Scan for the cell matching the given text and deliver its (x, y) coordinate at center. 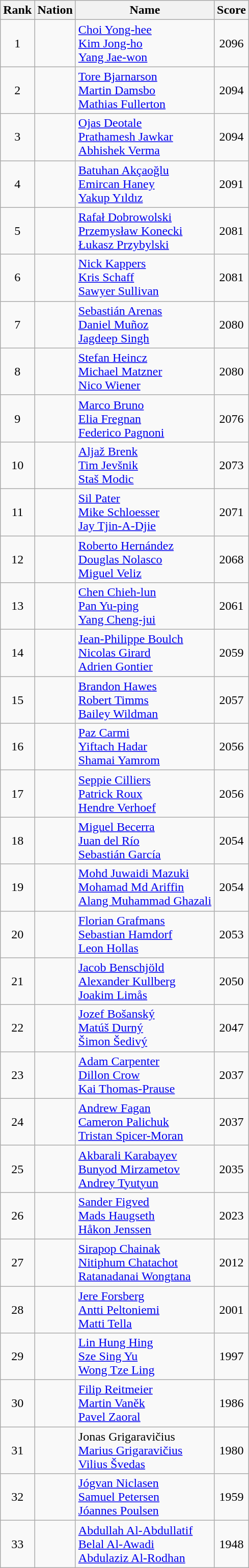
Andrew Fagan Cameron Palichuk Tristan Spicer-Moran (145, 1122)
25 (17, 1169)
21 (17, 981)
Jacob Benschjöld Alexander Kullberg Joakim Limås (145, 981)
23 (17, 1075)
Nick Kappers Kris Schaff Sawyer Sullivan (145, 278)
2096 (232, 43)
Filip Reitmeier Martin Vaněk Pavel Zaoral (145, 1403)
Sebastián Arenas Daniel Muñoz Jagdeep Singh (145, 325)
30 (17, 1403)
6 (17, 278)
Tore Bjarnarson Martin Damsbo Mathias Fullerton (145, 90)
Roberto Hernández Douglas Nolasco Miguel Veliz (145, 559)
Florian Grafmans Sebastian Hamdorf Leon Hollas (145, 934)
3 (17, 137)
2059 (232, 653)
11 (17, 512)
Jean-Philippe Boulch Nicolas Girard Adrien Gontier (145, 653)
1997 (232, 1357)
Aljaž Brenk Tim Jevšnik Staš Modic (145, 465)
Sander Figved Mads Haugseth Håkon Jenssen (145, 1215)
Choi Yong-hee Kim Jong-ho Yang Jae-won (145, 43)
20 (17, 934)
9 (17, 418)
Batuhan Akçaoğlu Emircan Haney Yakup Yıldız (145, 184)
29 (17, 1357)
Jonas Grigaravičius Marius Grigaravičius Vilius Švedas (145, 1450)
Mohd Juwaidi Mazuki Mohamad Md Ariffin Alang Muhammad Ghazali (145, 887)
Rafał Dobrowolski Przemysław Konecki Łukasz Przybylski (145, 231)
Rank (17, 10)
Jozef Bošanský Matúš Durný Šimon Šedivý (145, 1028)
Sil Pater Mike Schloesser Jay Tjin-A-Djie (145, 512)
Ojas Deotale Prathamesh Jawkar Abhishek Verma (145, 137)
27 (17, 1262)
5 (17, 231)
2076 (232, 418)
Jere Forsberg Antti Peltoniemi Matti Tella (145, 1309)
Brandon Hawes Robert Timms Bailey Wildman (145, 700)
28 (17, 1309)
2053 (232, 934)
26 (17, 1215)
1986 (232, 1403)
10 (17, 465)
2073 (232, 465)
33 (17, 1544)
15 (17, 700)
13 (17, 606)
Chen Chieh-lun Pan Yu-ping Yang Cheng-jui (145, 606)
Jógvan Niclasen Samuel Petersen Jóannes Poulsen (145, 1497)
18 (17, 841)
22 (17, 1028)
2012 (232, 1262)
32 (17, 1497)
Seppie Cilliers Patrick Roux Hendre Verhoef (145, 794)
Akbarali Karabayev Bunyod Mirzametov Andrey Tyutyun (145, 1169)
7 (17, 325)
31 (17, 1450)
Name (145, 10)
Paz Carmi Yiftach Hadar Shamai Yamrom (145, 747)
2057 (232, 700)
2091 (232, 184)
Sirapop Chainak Nitiphum Chatachot Ratanadanai Wongtana (145, 1262)
1 (17, 43)
17 (17, 794)
2023 (232, 1215)
Adam Carpenter Dillon Crow Kai Thomas-Prause (145, 1075)
1959 (232, 1497)
8 (17, 371)
2071 (232, 512)
4 (17, 184)
Marco Bruno Elia Fregnan Federico Pagnoni (145, 418)
Score (232, 10)
24 (17, 1122)
1980 (232, 1450)
Nation (55, 10)
2068 (232, 559)
1948 (232, 1544)
2 (17, 90)
Stefan Heincz Michael Matzner Nico Wiener (145, 371)
14 (17, 653)
2001 (232, 1309)
12 (17, 559)
19 (17, 887)
Miguel Becerra Juan del Río Sebastián García (145, 841)
16 (17, 747)
2047 (232, 1028)
Lin Hung Hing Sze Sing Yu Wong Tze Ling (145, 1357)
2035 (232, 1169)
2061 (232, 606)
Abdullah Al-Abdullatif Belal Al-Awadi Abdulaziz Al-Rodhan (145, 1544)
2050 (232, 981)
